Provide the (x, y) coordinate of the cell's center where the given text is located.  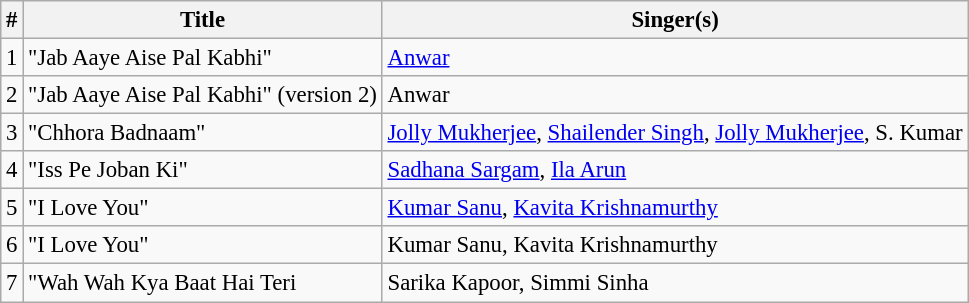
Jolly Mukherjee, Shailender Singh, Jolly Mukherjee, S. Kumar (675, 133)
1 (12, 58)
5 (12, 208)
"Wah Wah Kya Baat Hai Teri (202, 283)
"Chhora Badnaam" (202, 133)
# (12, 20)
Title (202, 20)
2 (12, 95)
Sadhana Sargam, Ila Arun (675, 170)
"Iss Pe Joban Ki" (202, 170)
"Jab Aaye Aise Pal Kabhi" (version 2) (202, 95)
6 (12, 245)
Sarika Kapoor, Simmi Sinha (675, 283)
4 (12, 170)
"Jab Aaye Aise Pal Kabhi" (202, 58)
3 (12, 133)
7 (12, 283)
Singer(s) (675, 20)
